Pinpoint the cell where the given text exists, returning its [x, y] midpoint coordinate. 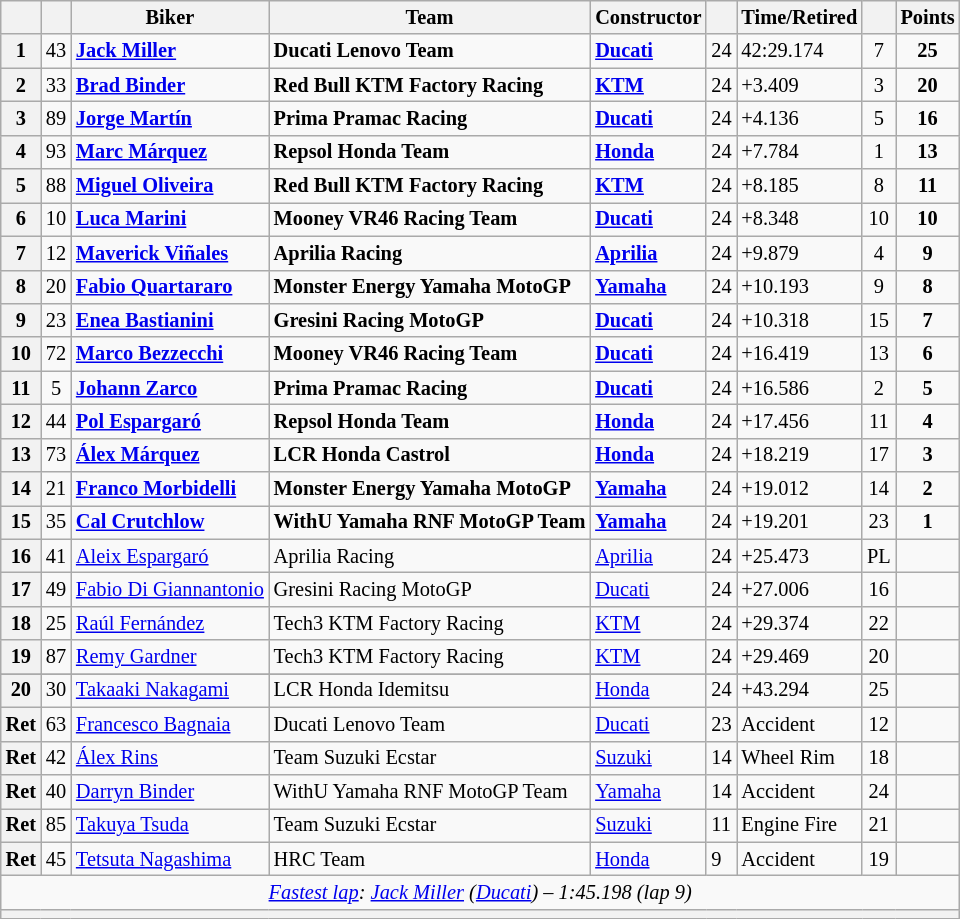
Remy Gardner [170, 657]
Miguel Oliveira [170, 186]
+4.136 [799, 118]
Aleix Espargaró [170, 556]
+19.012 [799, 489]
88 [56, 186]
Takaaki Nakagami [170, 690]
LCR Honda Castrol [430, 455]
Constructor [648, 17]
33 [56, 85]
HRC Team [430, 859]
+29.469 [799, 657]
Time/Retired [799, 17]
Fabio Di Giannantonio [170, 589]
Darryn Binder [170, 791]
+25.473 [799, 556]
40 [56, 791]
Marc Márquez [170, 152]
72 [56, 354]
Marco Bezzecchi [170, 354]
Tetsuta Nagashima [170, 859]
+18.219 [799, 455]
+8.185 [799, 186]
+10.318 [799, 320]
87 [56, 657]
+43.294 [799, 690]
+17.456 [799, 421]
Jack Miller [170, 51]
42 [56, 758]
35 [56, 522]
85 [56, 825]
Jorge Martín [170, 118]
Luca Marini [170, 219]
45 [56, 859]
Points [928, 17]
73 [56, 455]
Maverick Viñales [170, 253]
+16.586 [799, 388]
Takuya Tsuda [170, 825]
+16.419 [799, 354]
Biker [170, 17]
Fastest lap: Jack Miller (Ducati) – 1:45.198 (lap 9) [480, 892]
+29.374 [799, 623]
Brad Binder [170, 85]
63 [56, 724]
Álex Márquez [170, 455]
Team [430, 17]
Engine Fire [799, 825]
+10.193 [799, 287]
+19.201 [799, 522]
+8.348 [799, 219]
Enea Bastianini [170, 320]
+3.409 [799, 85]
93 [56, 152]
44 [56, 421]
+9.879 [799, 253]
+7.784 [799, 152]
43 [56, 51]
Wheel Rim [799, 758]
PL [878, 556]
Cal Crutchlow [170, 522]
Francesco Bagnaia [170, 724]
Pol Espargaró [170, 421]
Raúl Fernández [170, 623]
41 [56, 556]
Franco Morbidelli [170, 489]
30 [56, 690]
42:29.174 [799, 51]
Johann Zarco [170, 388]
22 [878, 623]
Álex Rins [170, 758]
LCR Honda Idemitsu [430, 690]
Fabio Quartararo [170, 287]
+27.006 [799, 589]
49 [56, 589]
89 [56, 118]
